Scan for the cell matching the given text and deliver its (X, Y) coordinate at center. 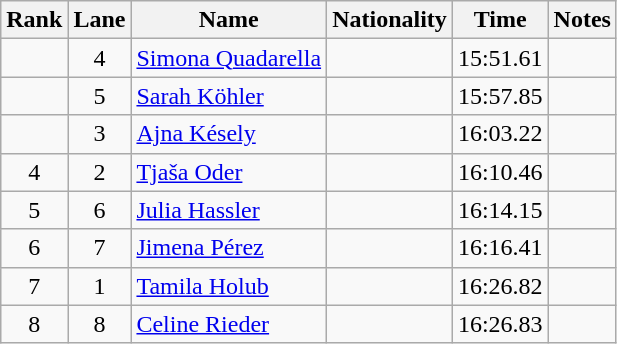
2 (100, 172)
16:26.83 (500, 324)
16:10.46 (500, 172)
Time (500, 20)
16:16.41 (500, 248)
Nationality (390, 20)
16:26.82 (500, 286)
Simona Quadarella (229, 58)
Ajna Késely (229, 134)
15:57.85 (500, 96)
3 (100, 134)
16:14.15 (500, 210)
Lane (100, 20)
Celine Rieder (229, 324)
Rank (34, 20)
15:51.61 (500, 58)
Tamila Holub (229, 286)
Sarah Köhler (229, 96)
Tjaša Oder (229, 172)
Julia Hassler (229, 210)
16:03.22 (500, 134)
Notes (582, 20)
Jimena Pérez (229, 248)
Name (229, 20)
1 (100, 286)
